Identify which cell holds the provided text, then report its [X, Y] central coordinate. 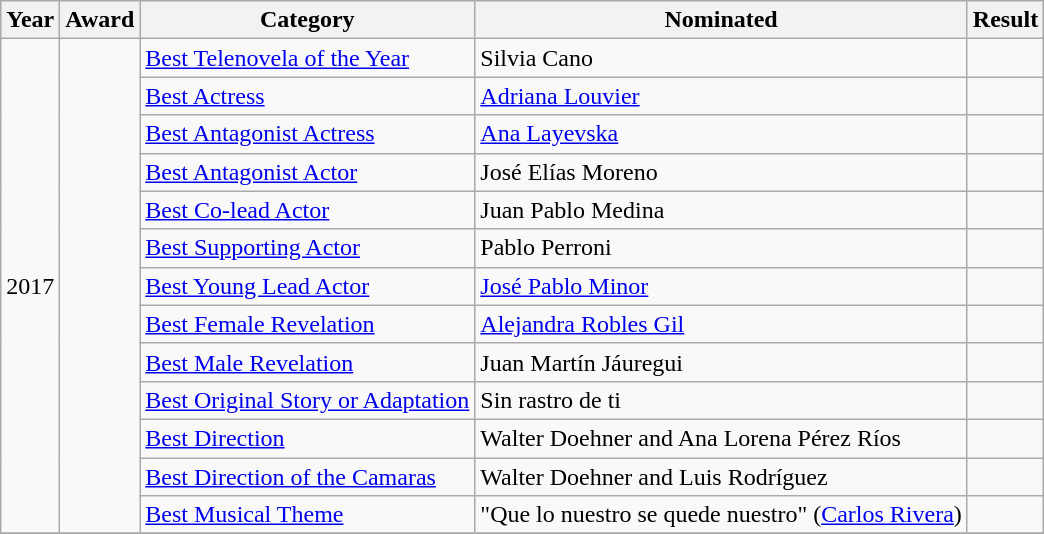
Walter Doehner and Luis Rodríguez [722, 477]
Year [30, 20]
Sin rastro de ti [722, 400]
Best Female Revelation [308, 324]
Category [308, 20]
Best Telenovela of the Year [308, 58]
Nominated [722, 20]
Best Supporting Actor [308, 248]
"Que lo nuestro se quede nuestro" (Carlos Rivera) [722, 515]
Juan Martín Jáuregui [722, 362]
Silvia Cano [722, 58]
Best Antagonist Actress [308, 134]
Result [1005, 20]
Best Direction of the Camaras [308, 477]
Adriana Louvier [722, 96]
Alejandra Robles Gil [722, 324]
Best Direction [308, 438]
Pablo Perroni [722, 248]
Award [100, 20]
Best Male Revelation [308, 362]
Best Original Story or Adaptation [308, 400]
José Elías Moreno [722, 172]
Best Actress [308, 96]
Juan Pablo Medina [722, 210]
Ana Layevska [722, 134]
2017 [30, 286]
José Pablo Minor [722, 286]
Best Musical Theme [308, 515]
Best Young Lead Actor [308, 286]
Best Antagonist Actor [308, 172]
Walter Doehner and Ana Lorena Pérez Ríos [722, 438]
Best Co-lead Actor [308, 210]
